From the cell containing the given text, extract its center point as [x, y] coordinate. 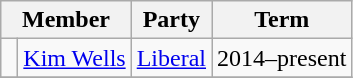
Term [282, 20]
Liberal [171, 58]
Kim Wells [74, 58]
Party [171, 20]
Member [66, 20]
2014–present [282, 58]
